Return (X, Y) of the center of cell containing provided text 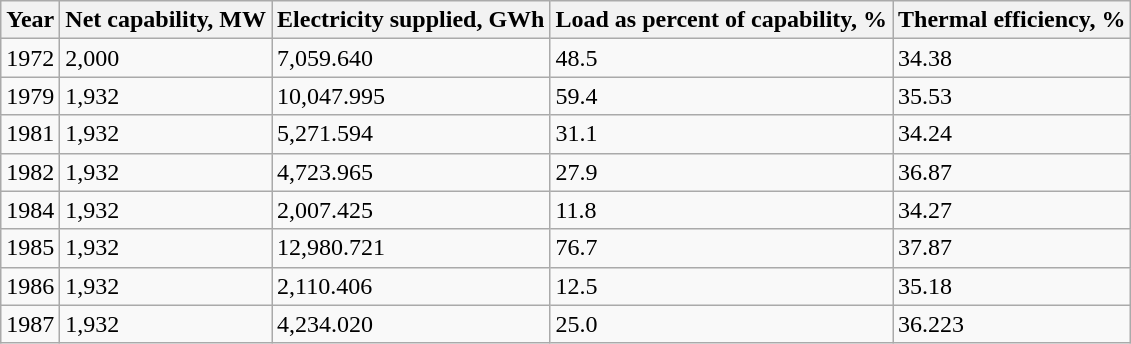
34.38 (1012, 58)
34.27 (1012, 210)
76.7 (722, 248)
4,234.020 (411, 324)
31.1 (722, 134)
12.5 (722, 286)
2,000 (166, 58)
36.87 (1012, 172)
Electricity supplied, GWh (411, 20)
10,047.995 (411, 96)
Thermal efficiency, % (1012, 20)
Net capability, MW (166, 20)
37.87 (1012, 248)
1985 (30, 248)
35.53 (1012, 96)
4,723.965 (411, 172)
1979 (30, 96)
48.5 (722, 58)
1972 (30, 58)
2,007.425 (411, 210)
7,059.640 (411, 58)
1987 (30, 324)
11.8 (722, 210)
Load as percent of capability, % (722, 20)
Year (30, 20)
12,980.721 (411, 248)
36.223 (1012, 324)
1982 (30, 172)
27.9 (722, 172)
5,271.594 (411, 134)
1981 (30, 134)
2,110.406 (411, 286)
25.0 (722, 324)
59.4 (722, 96)
1984 (30, 210)
1986 (30, 286)
35.18 (1012, 286)
34.24 (1012, 134)
